Detect which cell encompasses the target text, then output its [X, Y] center coordinate. 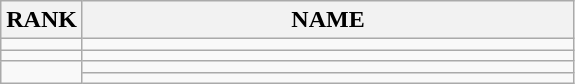
RANK [42, 20]
NAME [328, 20]
